Return the [x, y] coordinate for the center point of the cell that contains the specified text.  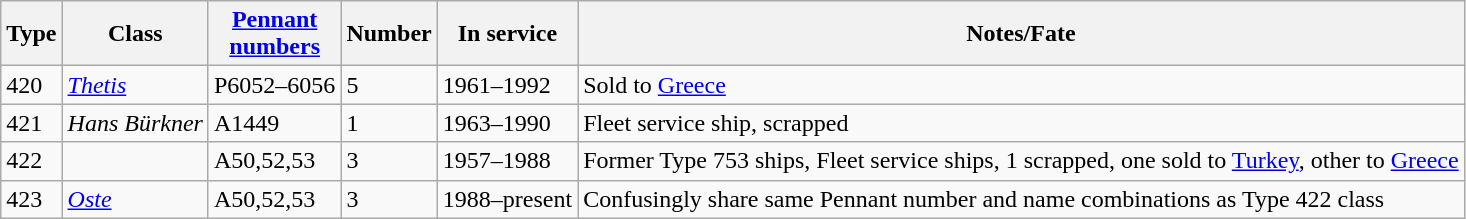
1 [389, 123]
Pennantnumbers [274, 34]
1988–present [507, 199]
Type [32, 34]
421 [32, 123]
Fleet service ship, scrapped [1022, 123]
423 [32, 199]
420 [32, 85]
Former Type 753 ships, Fleet service ships, 1 scrapped, one sold to Turkey, other to Greece [1022, 161]
A1449 [274, 123]
Class [135, 34]
Oste [135, 199]
In service [507, 34]
P6052–6056 [274, 85]
Confusingly share same Pennant number and name combinations as Type 422 class [1022, 199]
Thetis [135, 85]
422 [32, 161]
1957–1988 [507, 161]
Notes/Fate [1022, 34]
1961–1992 [507, 85]
Sold to Greece [1022, 85]
1963–1990 [507, 123]
5 [389, 85]
Number [389, 34]
Hans Bürkner [135, 123]
